Determine the (X, Y) coordinate at the center of the cell enclosing the given text.  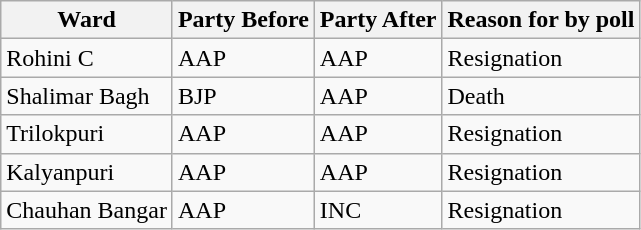
Shalimar Bagh (87, 96)
Reason for by poll (541, 20)
Rohini C (87, 58)
Death (541, 96)
Chauhan Bangar (87, 210)
INC (378, 210)
Party After (378, 20)
Kalyanpuri (87, 172)
Party Before (243, 20)
BJP (243, 96)
Trilokpuri (87, 134)
Ward (87, 20)
